Scan for the cell matching the given text and deliver its (X, Y) coordinate at center. 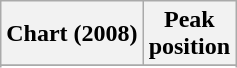
Chart (2008) (72, 34)
Peakposition (189, 34)
